Pinpoint the cell where the given text exists, returning its (X, Y) midpoint coordinate. 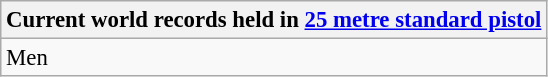
Current world records held in 25 metre standard pistol (274, 20)
Men (274, 58)
